Determine the [x, y] coordinate at the center of the cell enclosing the given text.  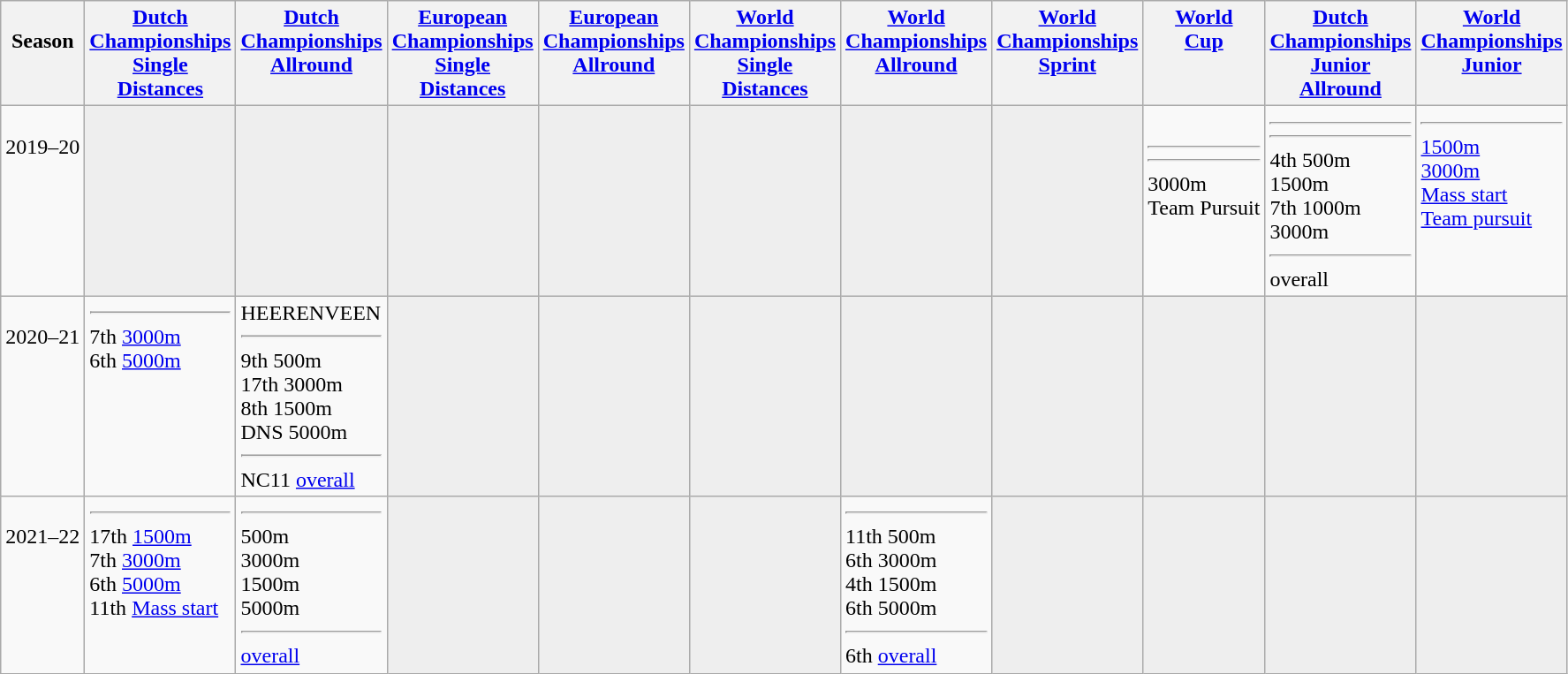
World Championships Sprint [1067, 53]
World Championships Allround [917, 53]
17th 1500m 7th 3000m 6th 5000m 11th Mass start [161, 585]
HEERENVEEN 9th 500m 17th 3000m 8th 1500m DNS 5000m NC11 overall [311, 396]
European Championships Allround [613, 53]
11th 500m 6th 3000m 4th 1500m 6th 5000m 6th overall [917, 585]
2021–22 [42, 585]
3000m Team Pursuit [1204, 201]
7th 3000m 6th 5000m [161, 396]
World Cup [1204, 53]
Dutch Championships Allround [311, 53]
European Championships Single Distances [463, 53]
4th 500m 1500m 7th 1000m 3000m overall [1341, 201]
2020–21 [42, 396]
500m 3000m 1500m 5000m overall [311, 585]
Season [42, 53]
World Championships Single Distances [765, 53]
2019–20 [42, 201]
Dutch Championships Single Distances [161, 53]
World Championships Junior [1491, 53]
Dutch Championships Junior Allround [1341, 53]
1500m 3000m Mass start Team pursuit [1491, 201]
